Scan for the cell matching the given text and deliver its [x, y] coordinate at center. 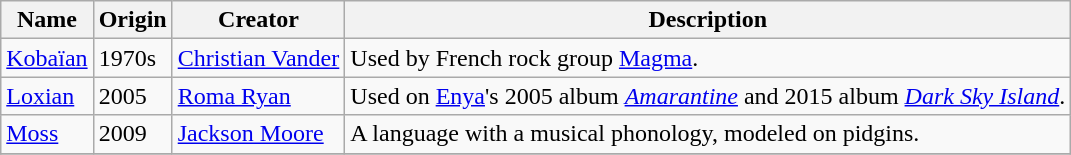
Christian Vander [258, 58]
A language with a musical phonology, modeled on pidgins. [708, 134]
2005 [132, 96]
Moss [47, 134]
Jackson Moore [258, 134]
Description [708, 20]
1970s [132, 58]
Origin [132, 20]
2009 [132, 134]
Used by French rock group Magma. [708, 58]
Creator [258, 20]
Name [47, 20]
Loxian [47, 96]
Used on Enya's 2005 album Amarantine and 2015 album Dark Sky Island. [708, 96]
Kobaïan [47, 58]
Roma Ryan [258, 96]
